Determine the [x, y] coordinate at the center of the cell enclosing the given text.  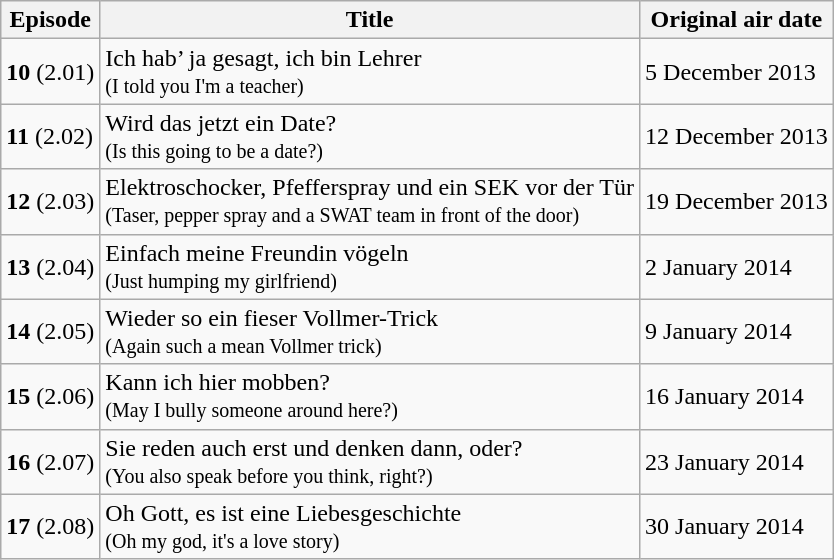
12 December 2013 [737, 136]
16 January 2014 [737, 396]
10 (2.01) [50, 72]
Ich hab’ ja gesagt, ich bin Lehrer(I told you I'm a teacher) [370, 72]
Episode [50, 20]
23 January 2014 [737, 462]
Wird das jetzt ein Date?(Is this going to be a date?) [370, 136]
12 (2.03) [50, 202]
11 (2.02) [50, 136]
2 January 2014 [737, 266]
Kann ich hier mobben?(May I bully someone around here?) [370, 396]
Einfach meine Freundin vögeln(Just humping my girlfriend) [370, 266]
Oh Gott, es ist eine Liebesgeschichte(Oh my god, it's a love story) [370, 526]
Original air date [737, 20]
Wieder so ein fieser Vollmer-Trick(Again such a mean Vollmer trick) [370, 332]
13 (2.04) [50, 266]
16 (2.07) [50, 462]
14 (2.05) [50, 332]
30 January 2014 [737, 526]
Sie reden auch erst und denken dann, oder?(You also speak before you think, right?) [370, 462]
Title [370, 20]
5 December 2013 [737, 72]
17 (2.08) [50, 526]
9 January 2014 [737, 332]
19 December 2013 [737, 202]
Elektroschocker, Pfefferspray und ein SEK vor der Tür(Taser, pepper spray and a SWAT team in front of the door) [370, 202]
15 (2.06) [50, 396]
